Search for the cell housing the specified text and yield its (x, y) center coordinate. 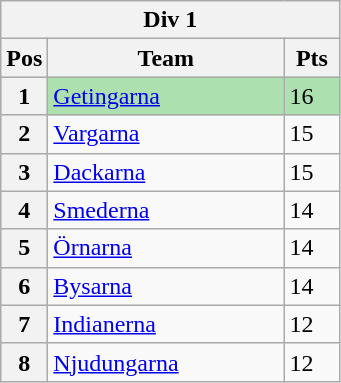
Njudungarna (166, 362)
Indianerna (166, 324)
Vargarna (166, 134)
Bysarna (166, 286)
16 (312, 96)
Smederna (166, 210)
Div 1 (170, 20)
4 (24, 210)
1 (24, 96)
Pos (24, 58)
8 (24, 362)
Örnarna (166, 248)
7 (24, 324)
3 (24, 172)
6 (24, 286)
Getingarna (166, 96)
Dackarna (166, 172)
Pts (312, 58)
Team (166, 58)
2 (24, 134)
5 (24, 248)
